From the cell containing the given text, extract its center point as (X, Y) coordinate. 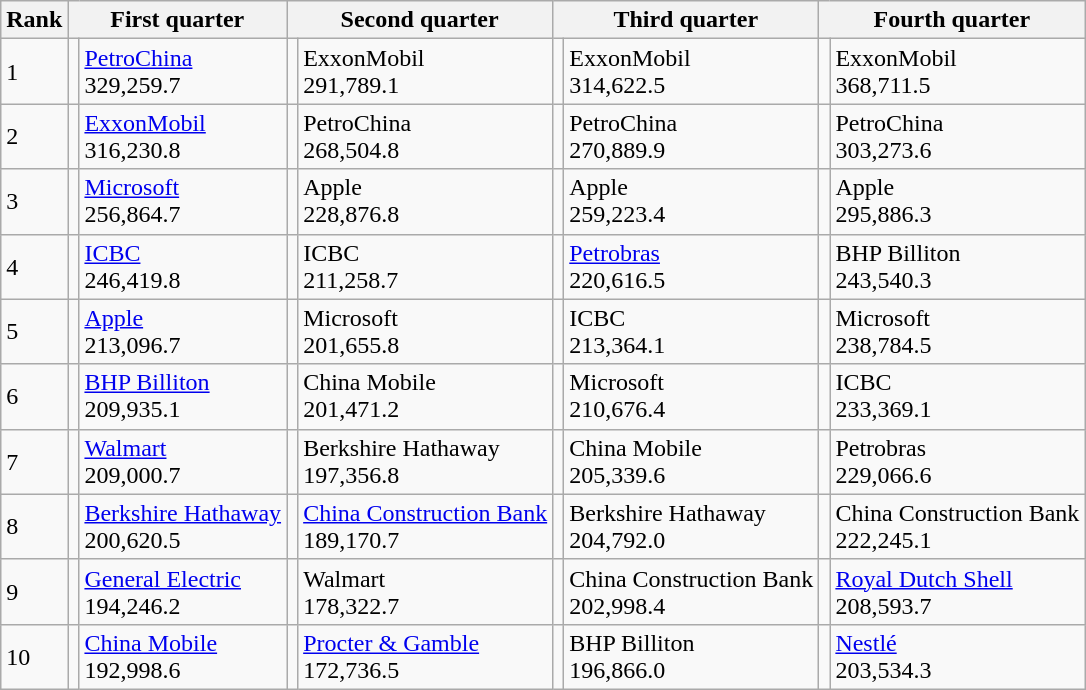
4 (34, 266)
BHP Billiton 196,866.0 (692, 656)
Petrobras 229,066.6 (958, 462)
ExxonMobil 291,789.1 (426, 72)
Second quarter (420, 20)
Microsoft 238,784.5 (958, 332)
First quarter (178, 20)
6 (34, 396)
PetroChina 268,504.8 (426, 136)
Rank (34, 20)
China Construction Bank 189,170.7 (426, 526)
2 (34, 136)
ExxonMobil 316,230.8 (183, 136)
ExxonMobil 368,711.5 (958, 72)
PetroChina 270,889.9 (692, 136)
ICBC 233,369.1 (958, 396)
Microsoft 201,655.8 (426, 332)
Petrobras 220,616.5 (692, 266)
Microsoft 210,676.4 (692, 396)
China Construction Bank 202,998.4 (692, 592)
Walmart 178,322.7 (426, 592)
Royal Dutch Shell 208,593.7 (958, 592)
Microsoft 256,864.7 (183, 202)
PetroChina 329,259.7 (183, 72)
Berkshire Hathaway 200,620.5 (183, 526)
China Construction Bank 222,245.1 (958, 526)
5 (34, 332)
ICBC 211,258.7 (426, 266)
China Mobile 205,339.6 (692, 462)
Procter & Gamble 172,736.5 (426, 656)
PetroChina 303,273.6 (958, 136)
9 (34, 592)
Third quarter (686, 20)
Berkshire Hathaway 197,356.8 (426, 462)
7 (34, 462)
ExxonMobil 314,622.5 (692, 72)
China Mobile 192,998.6 (183, 656)
General Electric 194,246.2 (183, 592)
Walmart 209,000.7 (183, 462)
8 (34, 526)
1 (34, 72)
Fourth quarter (952, 20)
Apple 228,876.8 (426, 202)
10 (34, 656)
ICBC 213,364.1 (692, 332)
BHP Billiton 209,935.1 (183, 396)
Apple 295,886.3 (958, 202)
ICBC 246,419.8 (183, 266)
Apple 259,223.4 (692, 202)
Apple 213,096.7 (183, 332)
BHP Billiton 243,540.3 (958, 266)
China Mobile 201,471.2 (426, 396)
Nestlé 203,534.3 (958, 656)
Berkshire Hathaway 204,792.0 (692, 526)
3 (34, 202)
